Capture the cell that displays the provided text and extract its [x, y] central coordinate. 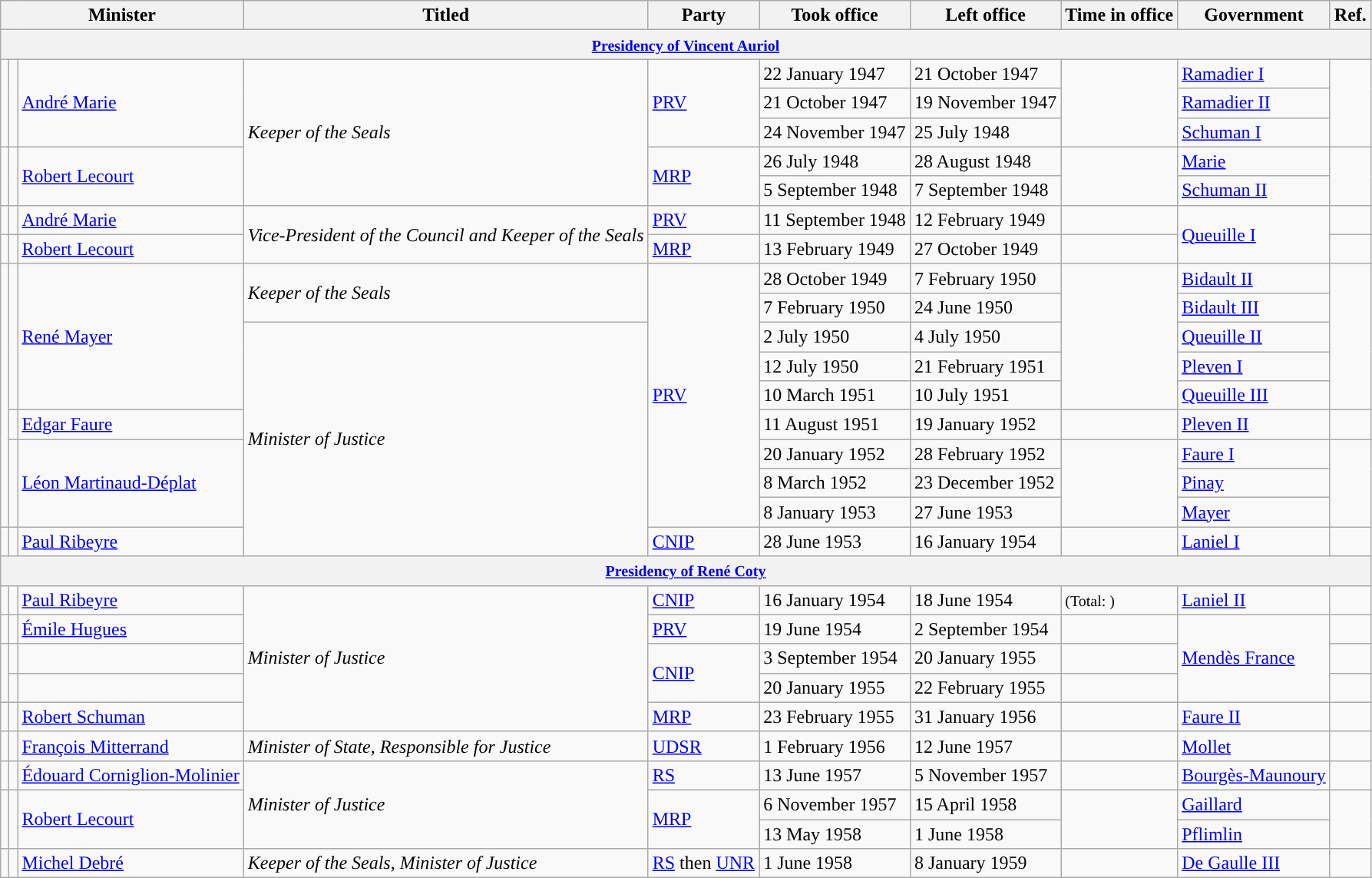
Presidency of Vincent Auriol [686, 45]
18 June 1954 [985, 600]
24 June 1950 [985, 307]
Party [703, 15]
7 September 1948 [985, 191]
28 February 1952 [985, 454]
Titled [445, 15]
Minister [122, 15]
22 February 1955 [985, 687]
5 November 1957 [985, 775]
Edgar Faure [131, 425]
Ref. [1350, 15]
26 July 1948 [835, 161]
2 July 1950 [835, 336]
Pflimlin [1255, 833]
Left office [985, 15]
4 July 1950 [985, 336]
François Mitterrand [131, 746]
Pleven I [1255, 366]
Time in office [1119, 15]
6 November 1957 [835, 804]
Gaillard [1255, 804]
11 August 1951 [835, 425]
Pleven II [1255, 425]
Queuille III [1255, 396]
Bidault II [1255, 278]
10 July 1951 [985, 396]
René Mayer [131, 336]
23 February 1955 [835, 717]
2 September 1954 [985, 629]
Vice-President of the Council and Keeper of the Seals [445, 234]
13 May 1958 [835, 833]
Ramadier II [1255, 103]
Government [1255, 15]
Ramadier I [1255, 74]
1 February 1956 [835, 746]
8 January 1959 [985, 863]
3 September 1954 [835, 658]
(Total: ) [1119, 600]
Bidault III [1255, 307]
19 November 1947 [985, 103]
Mollet [1255, 746]
12 July 1950 [835, 366]
25 July 1948 [985, 132]
Mayer [1255, 512]
27 October 1949 [985, 249]
5 September 1948 [835, 191]
Presidency of René Coty [686, 571]
De Gaulle III [1255, 863]
23 December 1952 [985, 483]
12 June 1957 [985, 746]
RS then UNR [703, 863]
Émile Hugues [131, 629]
RS [703, 775]
8 January 1953 [835, 512]
Mendès France [1255, 658]
13 February 1949 [835, 249]
21 February 1951 [985, 366]
28 June 1953 [835, 542]
19 June 1954 [835, 629]
Took office [835, 15]
Bourgès-Maunoury [1255, 775]
10 March 1951 [835, 396]
Pinay [1255, 483]
Léon Martinaud-Déplat [131, 483]
Faure II [1255, 717]
19 January 1952 [985, 425]
Minister of State, Responsible for Justice [445, 746]
Édouard Corniglion-Molinier [131, 775]
27 June 1953 [985, 512]
24 November 1947 [835, 132]
28 October 1949 [835, 278]
Marie [1255, 161]
Laniel I [1255, 542]
31 January 1956 [985, 717]
Faure I [1255, 454]
Schuman II [1255, 191]
11 September 1948 [835, 220]
28 August 1948 [985, 161]
Laniel II [1255, 600]
22 January 1947 [835, 74]
Schuman I [1255, 132]
Queuille I [1255, 234]
15 April 1958 [985, 804]
Robert Schuman [131, 717]
Queuille II [1255, 336]
12 February 1949 [985, 220]
Keeper of the Seals, Minister of Justice [445, 863]
8 March 1952 [835, 483]
Michel Debré [131, 863]
13 June 1957 [835, 775]
20 January 1952 [835, 454]
UDSR [703, 746]
